Locate the cell with the specified text and output its (x, y) center coordinate. 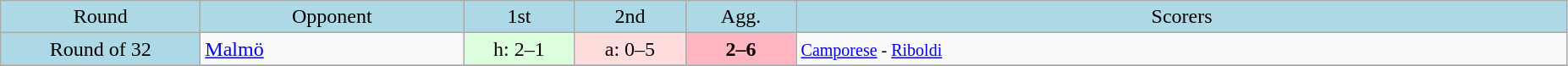
2nd (630, 17)
1st (520, 17)
Round of 32 (101, 49)
Agg. (741, 17)
a: 0–5 (630, 49)
Opponent (332, 17)
Scorers (1181, 17)
2–6 (741, 49)
h: 2–1 (520, 49)
Malmö (332, 49)
Camporese - Riboldi (1181, 49)
Round (101, 17)
